Output the [X, Y] coordinate of the center of the cell containing the given text.  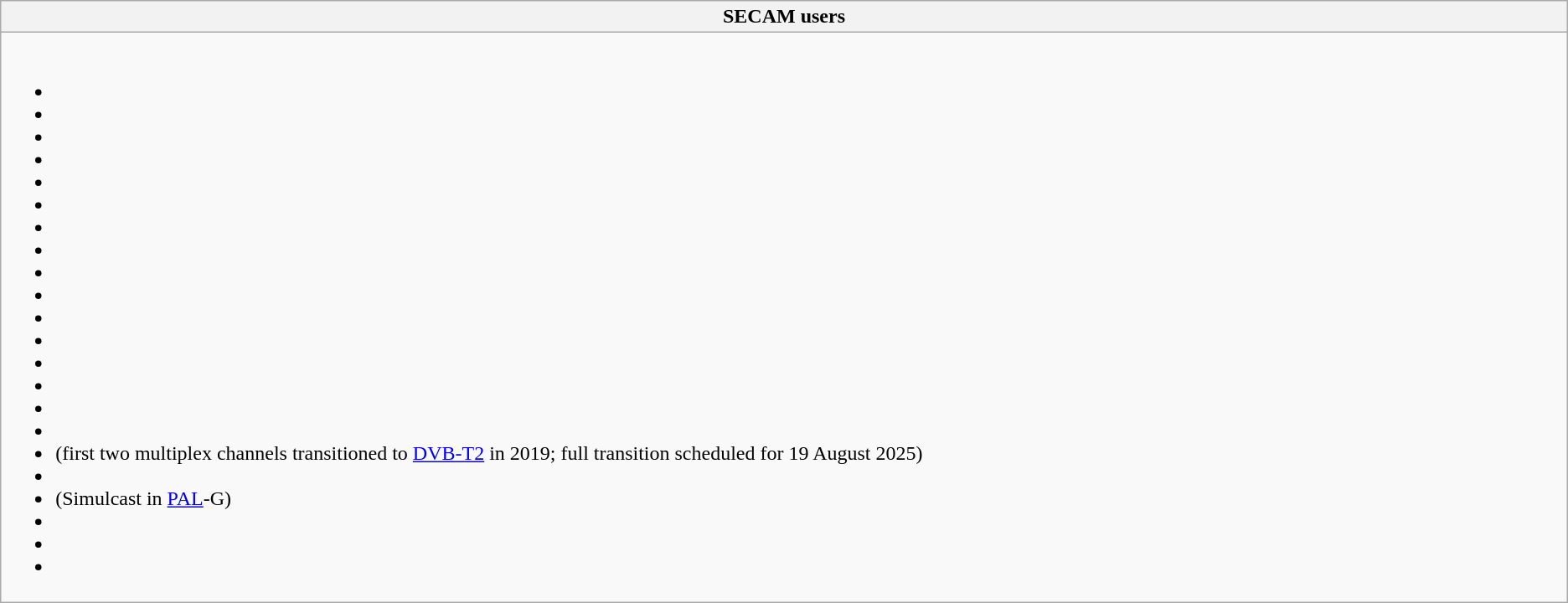
SECAM users [784, 17]
(first two multiplex channels transitioned to DVB-T2 in 2019; full transition scheduled for 19 August 2025) (Simulcast in PAL-G) [784, 317]
